Locate the cell with the specified text and output its (X, Y) center coordinate. 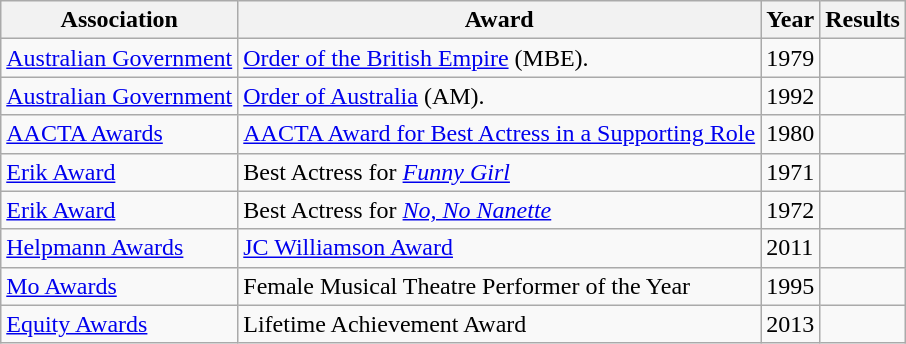
Female Musical Theatre Performer of the Year (500, 286)
JC Williamson Award (500, 248)
Helpmann Awards (120, 248)
1980 (790, 134)
Association (120, 20)
2013 (790, 324)
AACTA Awards (120, 134)
Order of the British Empire (MBE). (500, 58)
Best Actress for No, No Nanette (500, 210)
Mo Awards (120, 286)
Lifetime Achievement Award (500, 324)
1995 (790, 286)
Year (790, 20)
Award (500, 20)
Best Actress for Funny Girl (500, 172)
Results (863, 20)
2011 (790, 248)
Order of Australia (AM). (500, 96)
AACTA Award for Best Actress in a Supporting Role (500, 134)
Equity Awards (120, 324)
1971 (790, 172)
1972 (790, 210)
1979 (790, 58)
1992 (790, 96)
